Search for the cell housing the specified text and yield its [X, Y] center coordinate. 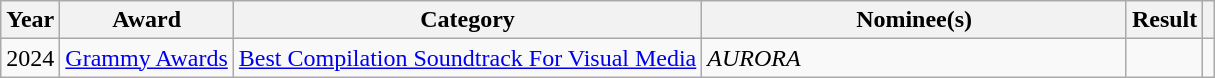
Nominee(s) [914, 20]
Best Compilation Soundtrack For Visual Media [467, 58]
Category [467, 20]
Award [147, 20]
Result [1164, 20]
Grammy Awards [147, 58]
Year [30, 20]
AURORA [914, 58]
2024 [30, 58]
